Determine the [x, y] coordinate at the center of the cell enclosing the given text.  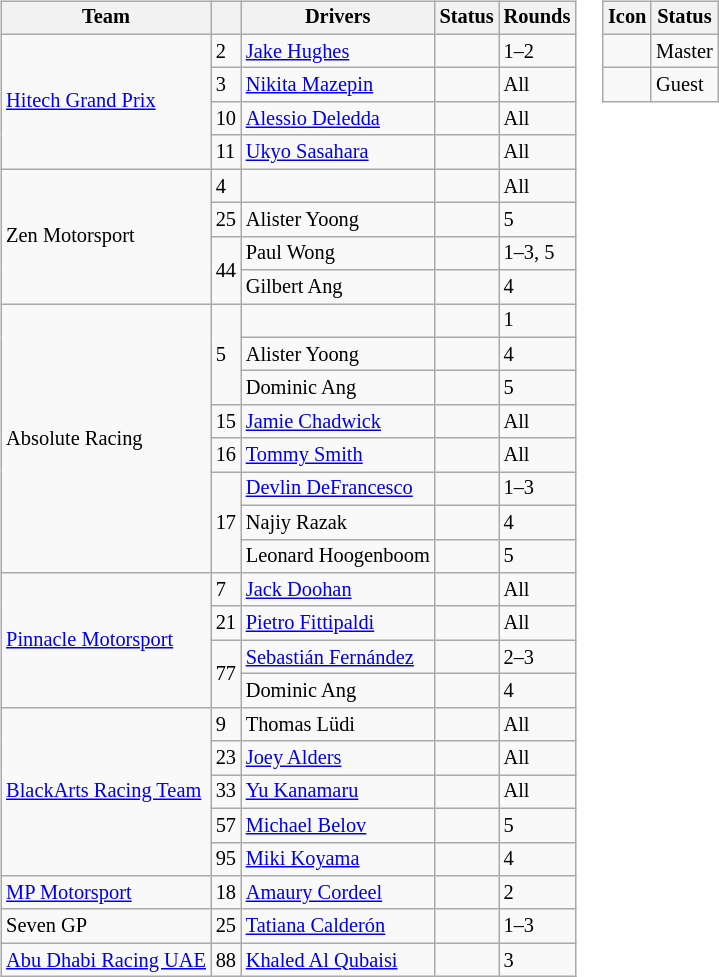
Gilbert Ang [338, 287]
23 [226, 758]
Khaled Al Qubaisi [338, 960]
88 [226, 960]
95 [226, 859]
1–2 [538, 51]
Team [106, 18]
Najiy Razak [338, 522]
Jack Doohan [338, 590]
21 [226, 623]
Paul Wong [338, 253]
Sebastián Fernández [338, 657]
77 [226, 674]
Jake Hughes [338, 51]
15 [226, 422]
Abu Dhabi Racing UAE [106, 960]
16 [226, 455]
Joey Alders [338, 758]
Yu Kanamaru [338, 792]
Zen Motorsport [106, 236]
Absolute Racing [106, 438]
Miki Koyama [338, 859]
Icon [627, 18]
Pietro Fittipaldi [338, 623]
Amaury Cordeel [338, 893]
Devlin DeFrancesco [338, 489]
1–3, 5 [538, 253]
Hitech Grand Prix [106, 102]
Thomas Lüdi [338, 724]
Jamie Chadwick [338, 422]
Guest [684, 85]
57 [226, 825]
33 [226, 792]
Tatiana Calderón [338, 926]
Seven GP [106, 926]
Alessio Deledda [338, 119]
9 [226, 724]
44 [226, 270]
Michael Belov [338, 825]
18 [226, 893]
17 [226, 522]
Leonard Hoogenboom [338, 556]
2–3 [538, 657]
Rounds [538, 18]
11 [226, 152]
Drivers [338, 18]
1 [538, 321]
7 [226, 590]
Master [684, 51]
Ukyo Sasahara [338, 152]
Tommy Smith [338, 455]
10 [226, 119]
Pinnacle Motorsport [106, 640]
Nikita Mazepin [338, 85]
MP Motorsport [106, 893]
BlackArts Racing Team [106, 791]
